Determine the [x, y] coordinate at the center of the cell enclosing the given text.  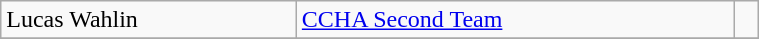
Lucas Wahlin [149, 20]
CCHA Second Team [515, 20]
